Return the [x, y] coordinate for the center point of the cell that contains the specified text.  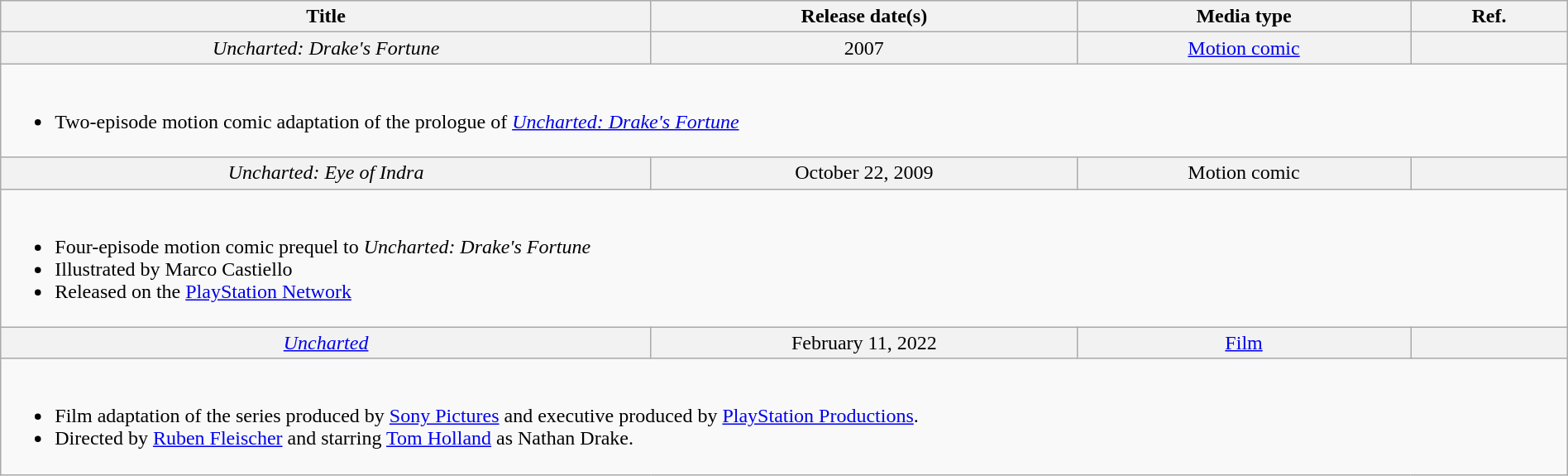
Release date(s) [863, 17]
Title [326, 17]
Uncharted [326, 343]
Four-episode motion comic prequel to Uncharted: Drake's FortuneIllustrated by Marco CastielloReleased on the PlayStation Network [784, 258]
2007 [863, 48]
Media type [1244, 17]
October 22, 2009 [863, 173]
Ref. [1489, 17]
Uncharted: Eye of Indra [326, 173]
Two-episode motion comic adaptation of the prologue of Uncharted: Drake's Fortune [784, 111]
Uncharted: Drake's Fortune [326, 48]
Film [1244, 343]
February 11, 2022 [863, 343]
